From the cell containing the given text, extract its center point as (X, Y) coordinate. 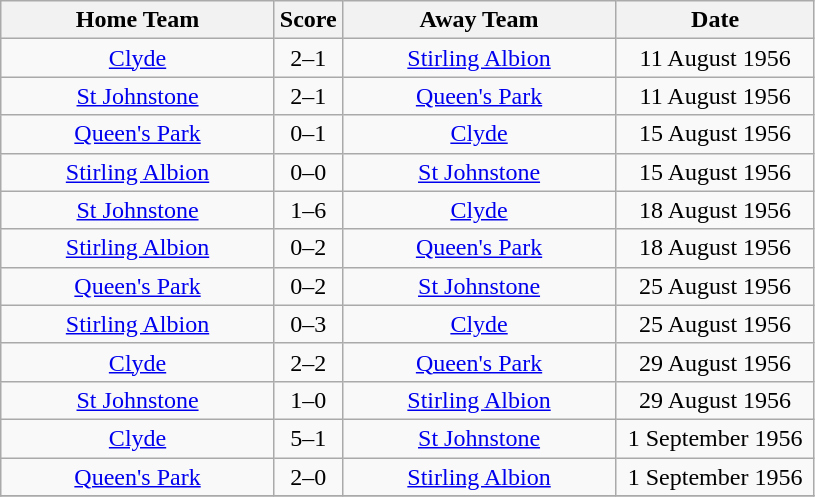
2–2 (308, 362)
5–1 (308, 438)
Date (716, 20)
0–3 (308, 324)
2–0 (308, 477)
0–1 (308, 134)
1–6 (308, 210)
Score (308, 20)
0–0 (308, 172)
1–0 (308, 400)
Away Team (479, 20)
Home Team (138, 20)
